Identify which cell holds the provided text, then report its [x, y] central coordinate. 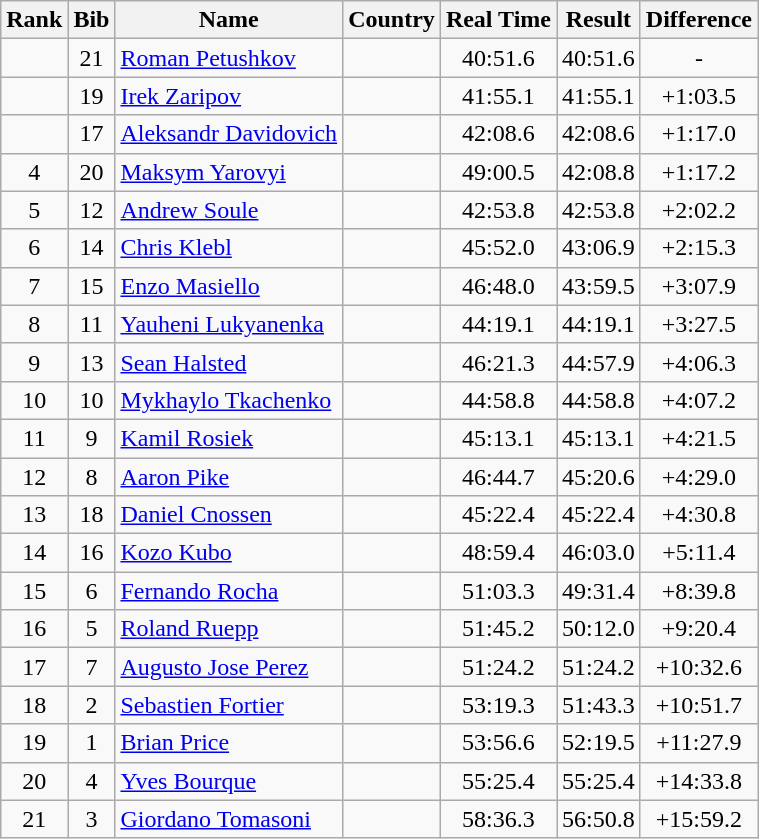
Augusto Jose Perez [229, 667]
+4:21.5 [698, 438]
+1:03.5 [698, 96]
Irek Zaripov [229, 96]
46:03.0 [599, 553]
49:00.5 [498, 172]
Kozo Kubo [229, 553]
+4:30.8 [698, 515]
Result [599, 20]
Sebastien Fortier [229, 705]
42:08.8 [599, 172]
49:31.4 [599, 591]
Name [229, 20]
45:20.6 [599, 477]
+15:59.2 [698, 819]
+3:27.5 [698, 324]
+2:15.3 [698, 248]
+1:17.0 [698, 134]
+4:07.2 [698, 400]
+2:02.2 [698, 210]
Difference [698, 20]
Kamil Rosiek [229, 438]
48:59.4 [498, 553]
3 [92, 819]
Yves Bourque [229, 781]
+14:33.8 [698, 781]
+5:11.4 [698, 553]
+10:32.6 [698, 667]
51:03.3 [498, 591]
2 [92, 705]
Daniel Cnossen [229, 515]
51:45.2 [498, 629]
53:56.6 [498, 743]
Country [392, 20]
52:19.5 [599, 743]
+10:51.7 [698, 705]
53:19.3 [498, 705]
Brian Price [229, 743]
Yauheni Lukyanenka [229, 324]
56:50.8 [599, 819]
+4:29.0 [698, 477]
46:48.0 [498, 286]
Aaron Pike [229, 477]
46:44.7 [498, 477]
Real Time [498, 20]
Roman Petushkov [229, 58]
+9:20.4 [698, 629]
+11:27.9 [698, 743]
+1:17.2 [698, 172]
50:12.0 [599, 629]
45:52.0 [498, 248]
Chris Klebl [229, 248]
Bib [92, 20]
1 [92, 743]
Fernando Rocha [229, 591]
44:57.9 [599, 362]
Andrew Soule [229, 210]
Maksym Yarovyi [229, 172]
+3:07.9 [698, 286]
Giordano Tomasoni [229, 819]
Mykhaylo Tkachenko [229, 400]
Rank [34, 20]
Aleksandr Davidovich [229, 134]
Enzo Masiello [229, 286]
46:21.3 [498, 362]
+8:39.8 [698, 591]
Sean Halsted [229, 362]
Roland Ruepp [229, 629]
+4:06.3 [698, 362]
51:43.3 [599, 705]
- [698, 58]
58:36.3 [498, 819]
43:06.9 [599, 248]
43:59.5 [599, 286]
